Capture the cell that displays the provided text and extract its [X, Y] central coordinate. 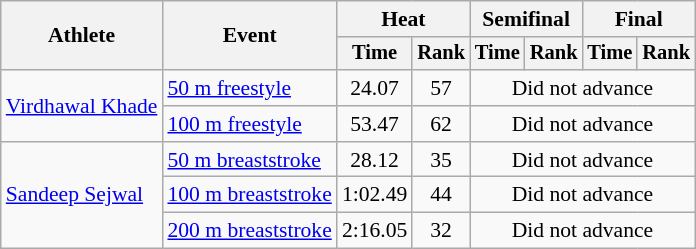
200 m breaststroke [249, 231]
Athlete [82, 36]
57 [441, 88]
Virdhawal Khade [82, 106]
2:16.05 [374, 231]
50 m breaststroke [249, 160]
53.47 [374, 124]
62 [441, 124]
1:02.49 [374, 195]
32 [441, 231]
100 m freestyle [249, 124]
Event [249, 36]
100 m breaststroke [249, 195]
Semifinal [526, 19]
50 m freestyle [249, 88]
Final [638, 19]
Heat [404, 19]
44 [441, 195]
28.12 [374, 160]
24.07 [374, 88]
35 [441, 160]
Sandeep Sejwal [82, 196]
